Search for the cell housing the specified text and yield its (x, y) center coordinate. 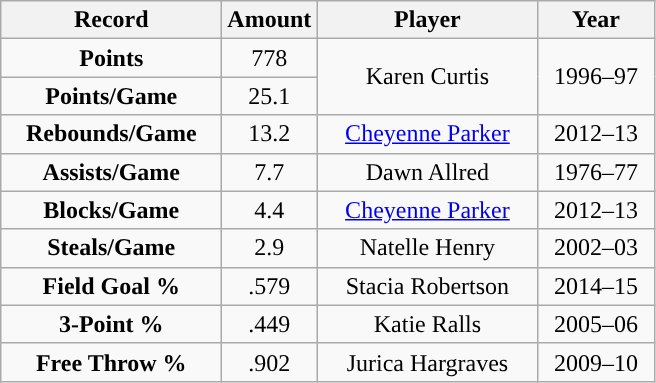
Dawn Allred (428, 172)
Record (112, 20)
1976–77 (596, 172)
3-Point % (112, 324)
Karen Curtis (428, 77)
25.1 (270, 96)
2005–06 (596, 324)
Free Throw % (112, 362)
Katie Ralls (428, 324)
13.2 (270, 134)
Amount (270, 20)
.902 (270, 362)
.449 (270, 324)
4.4 (270, 210)
2.9 (270, 248)
2002–03 (596, 248)
2009–10 (596, 362)
Blocks/Game (112, 210)
Steals/Game (112, 248)
Player (428, 20)
Field Goal % (112, 286)
Natelle Henry (428, 248)
Rebounds/Game (112, 134)
Stacia Robertson (428, 286)
Jurica Hargraves (428, 362)
7.7 (270, 172)
Year (596, 20)
.579 (270, 286)
778 (270, 58)
2014–15 (596, 286)
Points/Game (112, 96)
Points (112, 58)
1996–97 (596, 77)
Assists/Game (112, 172)
